Find where the given text appears and provide that cell's center as (x, y) coordinate. 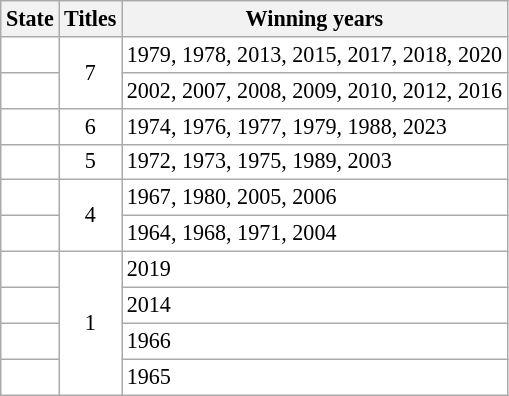
1965 (315, 377)
Winning years (315, 18)
1964, 1968, 1971, 2004 (315, 233)
1 (90, 322)
6 (90, 126)
1972, 1973, 1975, 1989, 2003 (315, 162)
1967, 1980, 2005, 2006 (315, 198)
1974, 1976, 1977, 1979, 1988, 2023 (315, 126)
5 (90, 162)
State (30, 18)
Titles (90, 18)
2014 (315, 305)
7 (90, 72)
4 (90, 216)
2019 (315, 269)
1979, 1978, 2013, 2015, 2017, 2018, 2020 (315, 54)
1966 (315, 341)
2002, 2007, 2008, 2009, 2010, 2012, 2016 (315, 90)
